Scan for the cell matching the given text and deliver its [x, y] coordinate at center. 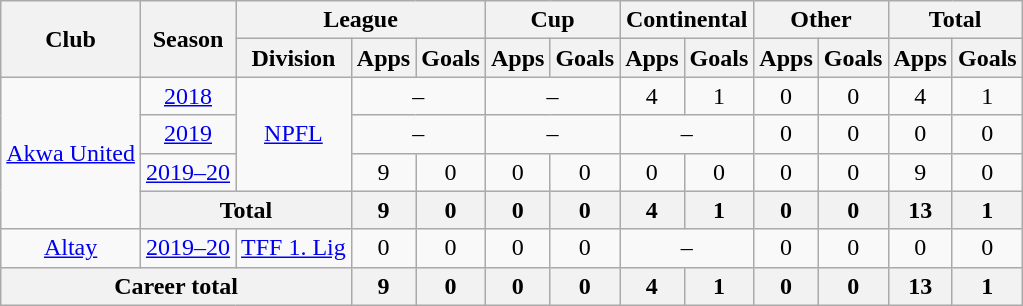
Cup [552, 20]
2019 [188, 134]
NPFL [294, 134]
Continental [687, 20]
2018 [188, 96]
Akwa United [71, 153]
TFF 1. Lig [294, 248]
Other [821, 20]
Altay [71, 248]
Career total [176, 286]
League [361, 20]
Season [188, 39]
Club [71, 39]
Division [294, 58]
